Return the (x, y) coordinate for the center point of the cell that contains the specified text.  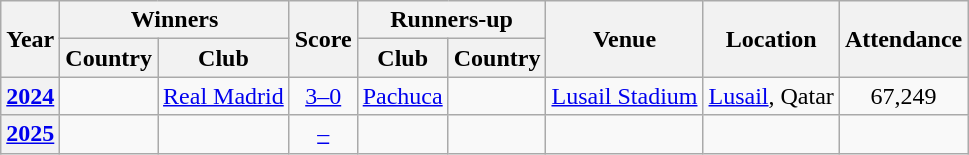
Runners-up (452, 20)
Year (30, 39)
2024 (30, 96)
67,249 (903, 96)
Real Madrid (224, 96)
Pachuca (402, 96)
Venue (624, 39)
– (323, 134)
Attendance (903, 39)
Winners (174, 20)
3–0 (323, 96)
Lusail, Qatar (771, 96)
Score (323, 39)
2025 (30, 134)
Lusail Stadium (624, 96)
Location (771, 39)
